Scan for the cell matching the given text and deliver its [x, y] coordinate at center. 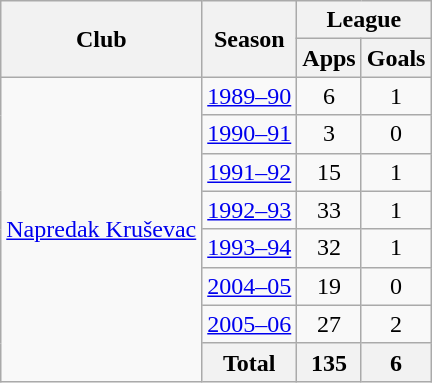
Club [102, 39]
League [364, 20]
1990–91 [250, 134]
2 [396, 324]
1991–92 [250, 172]
2004–05 [250, 286]
3 [329, 134]
32 [329, 248]
135 [329, 362]
1993–94 [250, 248]
15 [329, 172]
Season [250, 39]
1992–93 [250, 210]
Napredak Kruševac [102, 229]
19 [329, 286]
Apps [329, 58]
2005–06 [250, 324]
Total [250, 362]
27 [329, 324]
1989–90 [250, 96]
Goals [396, 58]
33 [329, 210]
